Capture the cell that displays the provided text and extract its (x, y) central coordinate. 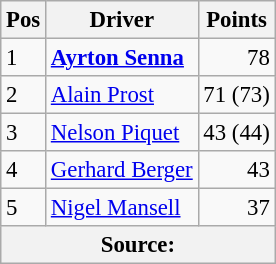
3 (24, 133)
71 (73) (236, 95)
1 (24, 58)
Ayrton Senna (122, 58)
2 (24, 95)
Driver (122, 20)
Nigel Mansell (122, 208)
4 (24, 170)
Pos (24, 20)
78 (236, 58)
Nelson Piquet (122, 133)
5 (24, 208)
37 (236, 208)
Gerhard Berger (122, 170)
Points (236, 20)
43 (236, 170)
43 (44) (236, 133)
Alain Prost (122, 95)
Source: (138, 245)
